Scan for the cell matching the given text and deliver its (x, y) coordinate at center. 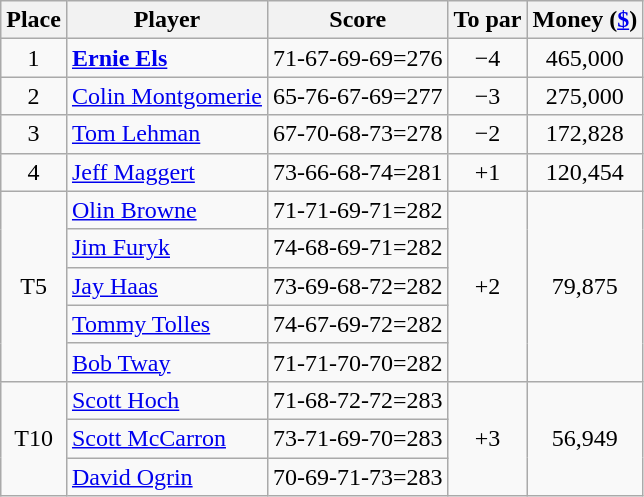
Jay Haas (166, 286)
Olin Browne (166, 210)
+3 (488, 438)
70-69-71-73=283 (358, 477)
+2 (488, 286)
Scott McCarron (166, 438)
2 (34, 96)
67-70-68-73=278 (358, 134)
73-66-68-74=281 (358, 172)
Ernie Els (166, 58)
Place (34, 20)
Player (166, 20)
4 (34, 172)
275,000 (585, 96)
Jeff Maggert (166, 172)
Money ($) (585, 20)
56,949 (585, 438)
Tom Lehman (166, 134)
172,828 (585, 134)
+1 (488, 172)
To par (488, 20)
−2 (488, 134)
David Ogrin (166, 477)
71-71-70-70=282 (358, 362)
−3 (488, 96)
Tommy Tolles (166, 324)
T5 (34, 286)
T10 (34, 438)
465,000 (585, 58)
74-68-69-71=282 (358, 248)
Colin Montgomerie (166, 96)
3 (34, 134)
−4 (488, 58)
1 (34, 58)
71-67-69-69=276 (358, 58)
Bob Tway (166, 362)
65-76-67-69=277 (358, 96)
Scott Hoch (166, 400)
79,875 (585, 286)
73-71-69-70=283 (358, 438)
74-67-69-72=282 (358, 324)
73-69-68-72=282 (358, 286)
71-68-72-72=283 (358, 400)
120,454 (585, 172)
Jim Furyk (166, 248)
Score (358, 20)
71-71-69-71=282 (358, 210)
